Provide the [x, y] coordinate of the cell's center where the given text is located.  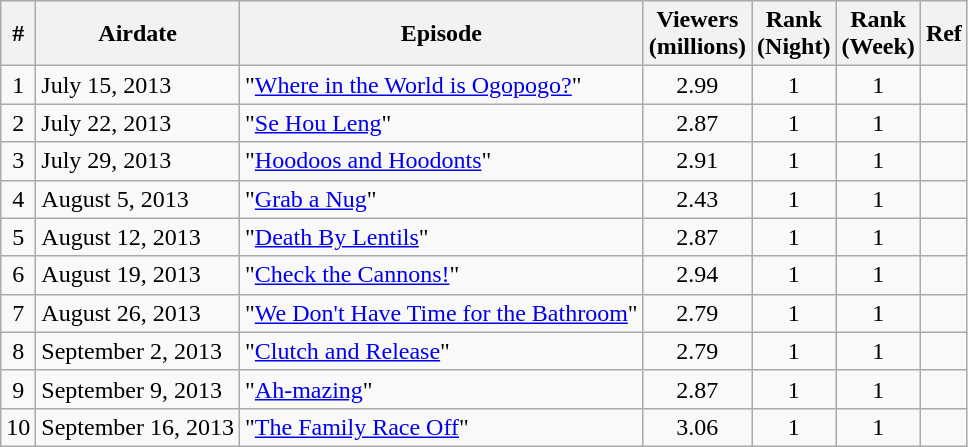
August 12, 2013 [138, 237]
10 [18, 427]
Rank(Week) [878, 34]
2.94 [697, 275]
"Clutch and Release" [442, 351]
September 2, 2013 [138, 351]
"Death By Lentils" [442, 237]
August 19, 2013 [138, 275]
Ref [944, 34]
"Check the Cannons!" [442, 275]
July 22, 2013 [138, 123]
2.99 [697, 85]
2.91 [697, 161]
4 [18, 199]
2.43 [697, 199]
7 [18, 313]
Viewers(millions) [697, 34]
3.06 [697, 427]
9 [18, 389]
"Se Hou Leng" [442, 123]
3 [18, 161]
"The Family Race Off" [442, 427]
# [18, 34]
August 26, 2013 [138, 313]
"Ah-mazing" [442, 389]
Airdate [138, 34]
July 29, 2013 [138, 161]
September 9, 2013 [138, 389]
"Grab a Nug" [442, 199]
Episode [442, 34]
July 15, 2013 [138, 85]
August 5, 2013 [138, 199]
6 [18, 275]
"Where in the World is Ogopogo?" [442, 85]
2 [18, 123]
September 16, 2013 [138, 427]
Rank(Night) [794, 34]
8 [18, 351]
"We Don't Have Time for the Bathroom" [442, 313]
5 [18, 237]
"Hoodoos and Hoodonts" [442, 161]
